Capture the cell that displays the provided text and extract its (X, Y) central coordinate. 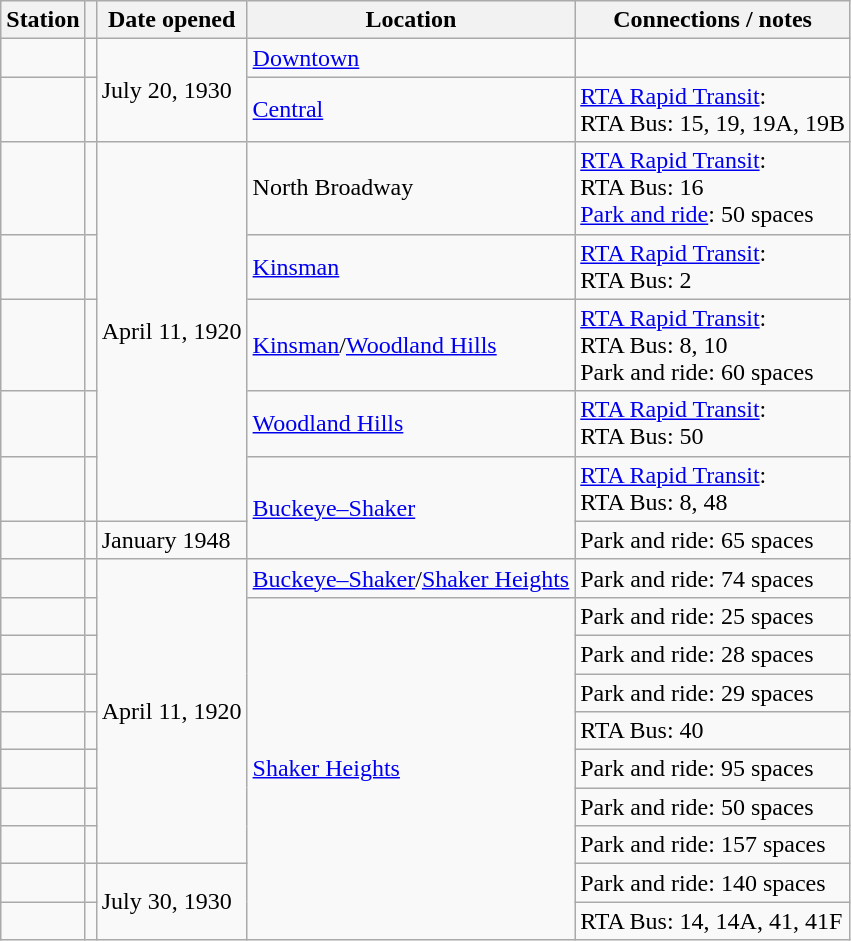
July 20, 1930 (172, 90)
RTA Rapid Transit: RTA Bus: 15, 19, 19A, 19B (713, 110)
Buckeye–Shaker (411, 508)
Buckeye–Shaker/Shaker Heights (411, 578)
Station (43, 20)
Park and ride: 25 spaces (713, 616)
Park and ride: 95 spaces (713, 769)
Park and ride: 28 spaces (713, 654)
Park and ride: 74 spaces (713, 578)
RTA Rapid Transit: RTA Bus: 16 Park and ride: 50 spaces (713, 188)
Park and ride: 157 spaces (713, 845)
Downtown (411, 58)
RTA Bus: 14, 14A, 41, 41F (713, 921)
Park and ride: 29 spaces (713, 693)
RTA Rapid Transit: RTA Bus: 2 (713, 266)
Date opened (172, 20)
Park and ride: 140 spaces (713, 883)
January 1948 (172, 540)
July 30, 1930 (172, 902)
North Broadway (411, 188)
Connections / notes (713, 20)
RTA Bus: 40 (713, 731)
RTA Rapid Transit: RTA Bus: 8, 10 Park and ride: 60 spaces (713, 345)
Location (411, 20)
Kinsman/Woodland Hills (411, 345)
RTA Rapid Transit: RTA Bus: 50 (713, 424)
Central (411, 110)
RTA Rapid Transit: RTA Bus: 8, 48 (713, 488)
Park and ride: 50 spaces (713, 807)
Park and ride: 65 spaces (713, 540)
Shaker Heights (411, 768)
Woodland Hills (411, 424)
Kinsman (411, 266)
